Search for the cell housing the specified text and yield its (X, Y) center coordinate. 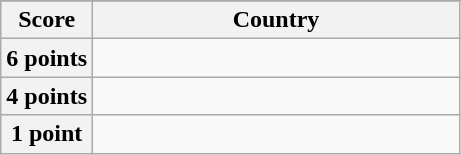
Country (276, 20)
4 points (47, 96)
1 point (47, 134)
Score (47, 20)
6 points (47, 58)
